From the cell containing the given text, extract its center point as (x, y) coordinate. 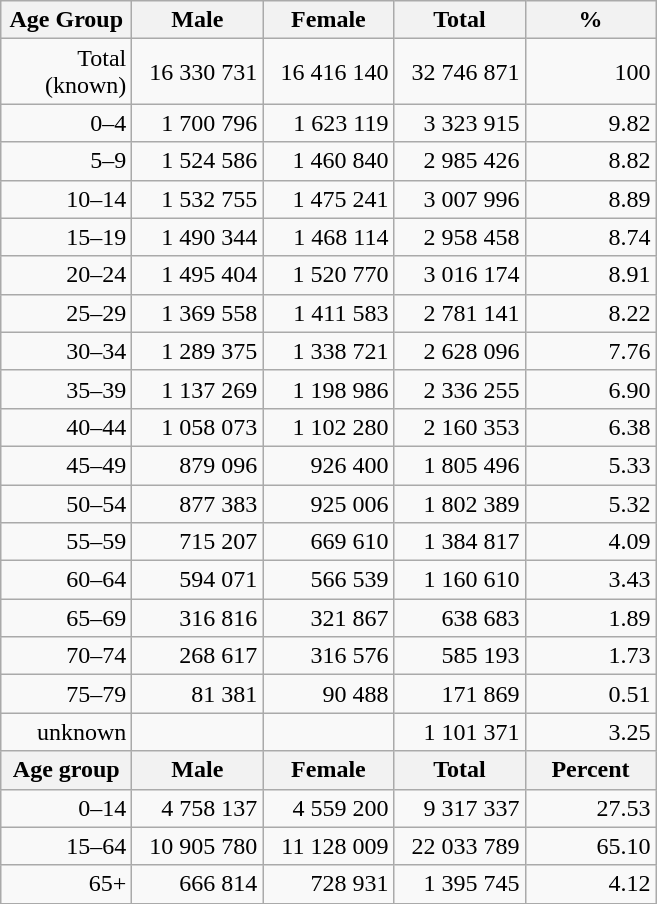
20–24 (66, 275)
10 905 780 (198, 846)
unknown (66, 732)
1 411 583 (328, 313)
7.76 (590, 351)
1 198 986 (328, 389)
100 (590, 72)
6.90 (590, 389)
0–4 (66, 123)
5.32 (590, 503)
Age Group (66, 20)
1 700 796 (198, 123)
16 416 140 (328, 72)
3 007 996 (460, 199)
669 610 (328, 542)
8.89 (590, 199)
1.89 (590, 618)
1 460 840 (328, 161)
4.12 (590, 884)
30–34 (66, 351)
3.43 (590, 580)
11 128 009 (328, 846)
60–64 (66, 580)
15–19 (66, 237)
171 869 (460, 694)
40–44 (66, 427)
1 524 586 (198, 161)
594 071 (198, 580)
1 623 119 (328, 123)
1 395 745 (460, 884)
32 746 871 (460, 72)
638 683 (460, 618)
715 207 (198, 542)
2 628 096 (460, 351)
1 102 280 (328, 427)
585 193 (460, 656)
1 475 241 (328, 199)
925 006 (328, 503)
90 488 (328, 694)
3.25 (590, 732)
1 490 344 (198, 237)
1 058 073 (198, 427)
316 576 (328, 656)
877 383 (198, 503)
35–39 (66, 389)
8.22 (590, 313)
1 160 610 (460, 580)
1 338 721 (328, 351)
2 958 458 (460, 237)
4 758 137 (198, 808)
9 317 337 (460, 808)
8.82 (590, 161)
50–54 (66, 503)
728 931 (328, 884)
22 033 789 (460, 846)
0.51 (590, 694)
566 539 (328, 580)
5–9 (66, 161)
1 520 770 (328, 275)
879 096 (198, 465)
81 381 (198, 694)
65–69 (66, 618)
926 400 (328, 465)
666 814 (198, 884)
8.74 (590, 237)
70–74 (66, 656)
Age group (66, 770)
55–59 (66, 542)
1 805 496 (460, 465)
2 160 353 (460, 427)
2 336 255 (460, 389)
Percent (590, 770)
27.53 (590, 808)
8.91 (590, 275)
4 559 200 (328, 808)
4.09 (590, 542)
9.82 (590, 123)
321 867 (328, 618)
1 495 404 (198, 275)
1 137 269 (198, 389)
15–64 (66, 846)
% (590, 20)
1 101 371 (460, 732)
3 016 174 (460, 275)
2 985 426 (460, 161)
1 384 817 (460, 542)
16 330 731 (198, 72)
1 369 558 (198, 313)
5.33 (590, 465)
0–14 (66, 808)
65+ (66, 884)
1 802 389 (460, 503)
25–29 (66, 313)
65.10 (590, 846)
3 323 915 (460, 123)
1 468 114 (328, 237)
Total (known) (66, 72)
75–79 (66, 694)
45–49 (66, 465)
316 816 (198, 618)
1 289 375 (198, 351)
1 532 755 (198, 199)
268 617 (198, 656)
1.73 (590, 656)
2 781 141 (460, 313)
10–14 (66, 199)
6.38 (590, 427)
